Pinpoint the cell where the given text exists, returning its (X, Y) midpoint coordinate. 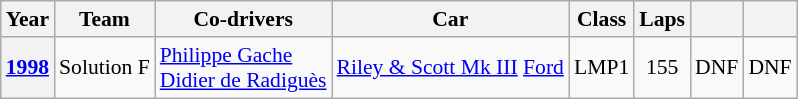
Laps (662, 19)
Co-drivers (244, 19)
Class (602, 19)
Riley & Scott Mk III Ford (450, 68)
Year (28, 19)
Team (104, 19)
Solution F (104, 68)
Philippe Gache Didier de Radiguès (244, 68)
155 (662, 68)
Car (450, 19)
LMP1 (602, 68)
1998 (28, 68)
